Output the [x, y] coordinate of the center of the cell containing the given text.  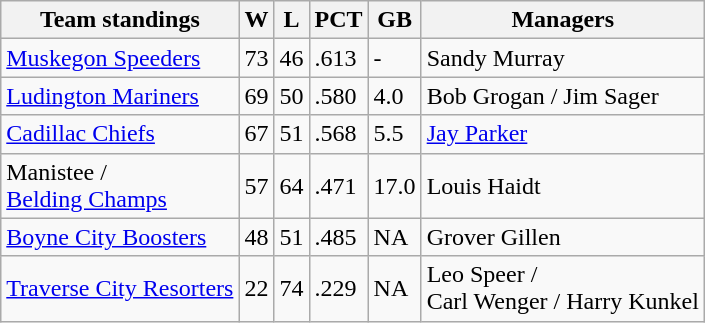
.613 [338, 58]
Jay Parker [562, 134]
50 [292, 96]
L [292, 20]
Boyne City Boosters [120, 237]
Ludington Mariners [120, 96]
.485 [338, 237]
57 [256, 186]
17.0 [394, 186]
PCT [338, 20]
48 [256, 237]
4.0 [394, 96]
.471 [338, 186]
69 [256, 96]
5.5 [394, 134]
- [394, 58]
Sandy Murray [562, 58]
Muskegon Speeders [120, 58]
Grover Gillen [562, 237]
Manistee / Belding Champs [120, 186]
64 [292, 186]
Leo Speer / Carl Wenger / Harry Kunkel [562, 288]
67 [256, 134]
W [256, 20]
Bob Grogan / Jim Sager [562, 96]
Louis Haidt [562, 186]
GB [394, 20]
22 [256, 288]
.229 [338, 288]
Team standings [120, 20]
74 [292, 288]
Managers [562, 20]
.580 [338, 96]
.568 [338, 134]
Cadillac Chiefs [120, 134]
Traverse City Resorters [120, 288]
46 [292, 58]
73 [256, 58]
